Return (X, Y) of the center of cell containing provided text 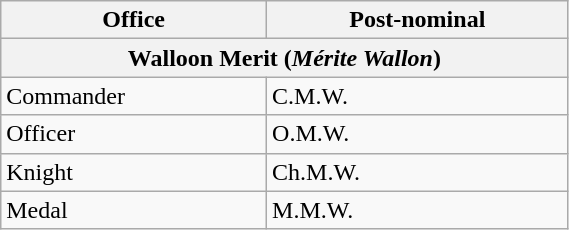
Walloon Merit (Mérite Wallon) (284, 58)
Knight (134, 172)
Commander (134, 96)
Post-nominal (418, 20)
Medal (134, 210)
Officer (134, 134)
O.M.W. (418, 134)
C.M.W. (418, 96)
Office (134, 20)
Ch.M.W. (418, 172)
M.M.W. (418, 210)
